Detect which cell encompasses the target text, then output its [X, Y] center coordinate. 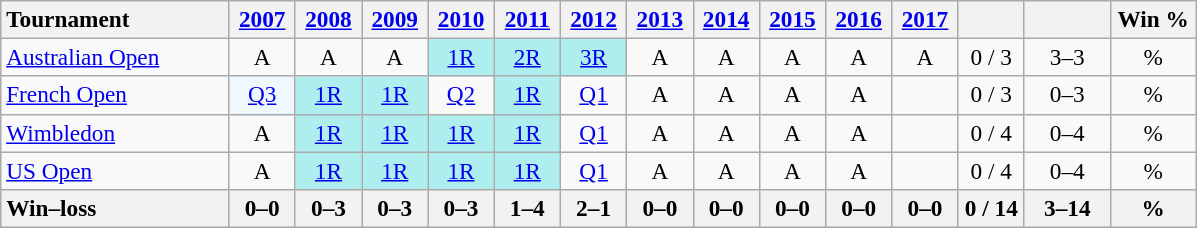
2008 [328, 19]
Q2 [461, 95]
2013 [660, 19]
2015 [792, 19]
3–3 [1067, 57]
2012 [593, 19]
Wimbledon [115, 133]
3–14 [1067, 208]
2011 [527, 19]
US Open [115, 170]
Q3 [262, 95]
0 / 14 [991, 208]
French Open [115, 95]
2007 [262, 19]
3R [593, 57]
Tournament [115, 19]
2010 [461, 19]
1–4 [527, 208]
Win % [1153, 19]
Australian Open [115, 57]
2016 [859, 19]
2–1 [593, 208]
Win–loss [115, 208]
2014 [726, 19]
2R [527, 57]
2009 [395, 19]
2017 [925, 19]
